Determine the (X, Y) coordinate at the center of the cell enclosing the given text.  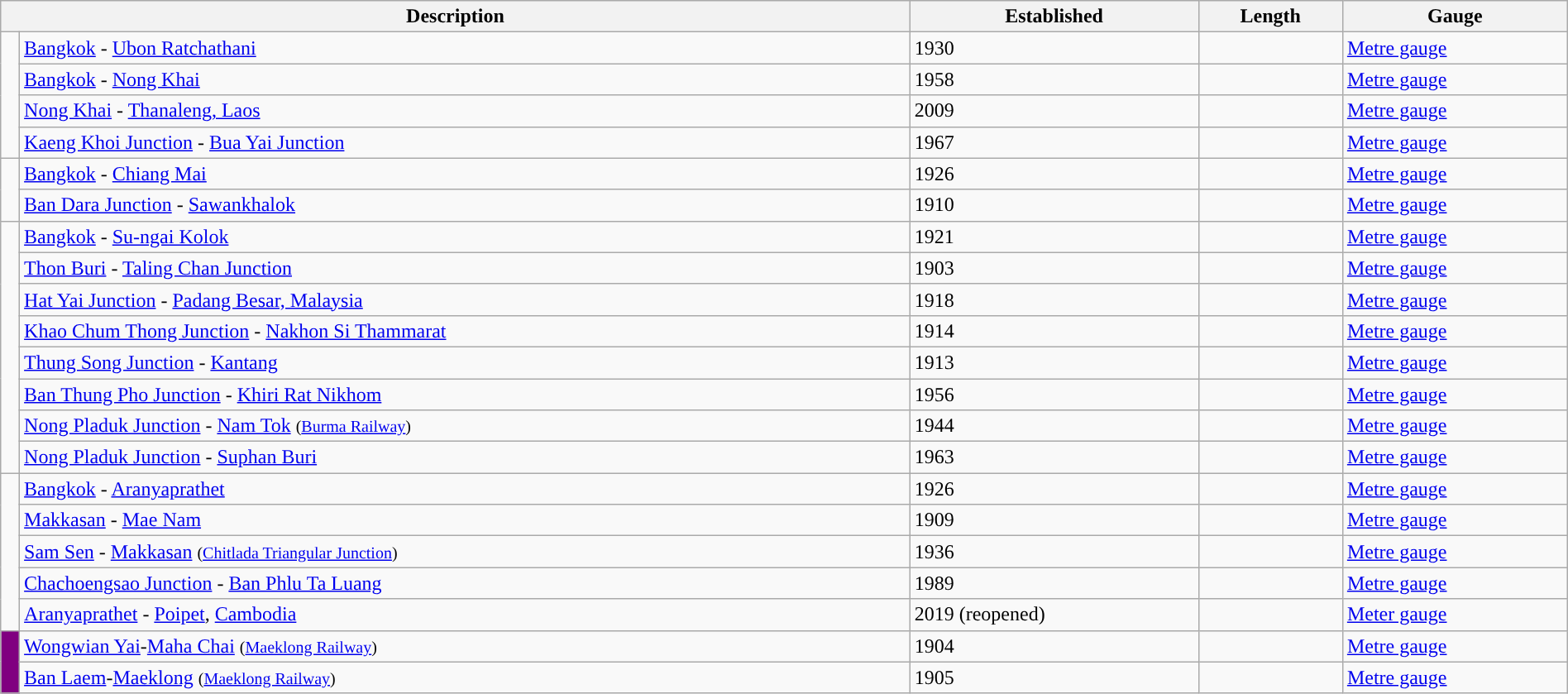
Hat Yai Junction - Padang Besar, Malaysia (465, 299)
Bangkok - Aranyaprathet (465, 489)
1930 (1054, 48)
Kaeng Khoi Junction - Bua Yai Junction (465, 142)
Ban Dara Junction - Sawankhalok (465, 205)
Bangkok - Ubon Ratchathani (465, 48)
Nong Pladuk Junction - Nam Tok (Burma Railway) (465, 426)
Chachoengsao Junction - Ban Phlu Ta Luang (465, 583)
Bangkok - Nong Khai (465, 79)
Makkasan - Mae Nam (465, 520)
Meter gauge (1455, 615)
Bangkok - Su-ngai Kolok (465, 237)
1918 (1054, 299)
Nong Pladuk Junction - Suphan Buri (465, 457)
1910 (1054, 205)
2019 (reopened) (1054, 615)
Established (1054, 17)
Bangkok - Chiang Mai (465, 174)
2009 (1054, 111)
Wongwian Yai-Maha Chai (Maeklong Railway) (465, 646)
1914 (1054, 331)
Gauge (1455, 17)
1936 (1054, 552)
1921 (1054, 237)
1967 (1054, 142)
1909 (1054, 520)
1905 (1054, 677)
1913 (1054, 362)
Nong Khai - Thanaleng, Laos (465, 111)
Thung Song Junction - Kantang (465, 362)
1903 (1054, 268)
1989 (1054, 583)
1958 (1054, 79)
Aranyaprathet - Poipet, Cambodia (465, 615)
Ban Laem-Maeklong (Maeklong Railway) (465, 677)
1963 (1054, 457)
Khao Chum Thong Junction - Nakhon Si Thammarat (465, 331)
1944 (1054, 426)
Sam Sen - Makkasan (Chitlada Triangular Junction) (465, 552)
Thon Buri - Taling Chan Junction (465, 268)
Ban Thung Pho Junction - Khiri Rat Nikhom (465, 395)
1904 (1054, 646)
Length (1270, 17)
Description (455, 17)
1956 (1054, 395)
